Detect which cell encompasses the target text, then output its [X, Y] center coordinate. 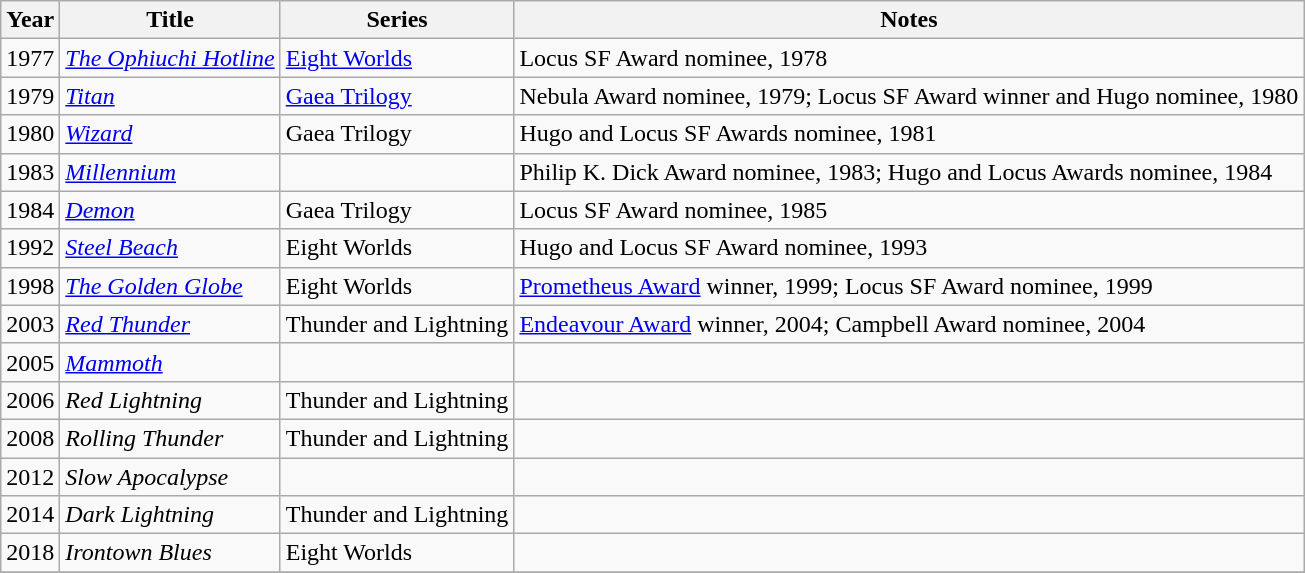
1977 [30, 58]
The Golden Globe [170, 286]
2003 [30, 324]
Wizard [170, 134]
Locus SF Award nominee, 1985 [909, 210]
1992 [30, 248]
2008 [30, 438]
Prometheus Award winner, 1999; Locus SF Award nominee, 1999 [909, 286]
Rolling Thunder [170, 438]
Endeavour Award winner, 2004; Campbell Award nominee, 2004 [909, 324]
Red Thunder [170, 324]
Series [397, 20]
2006 [30, 400]
Year [30, 20]
Irontown Blues [170, 553]
2012 [30, 477]
1983 [30, 172]
Titan [170, 96]
2005 [30, 362]
1979 [30, 96]
Hugo and Locus SF Award nominee, 1993 [909, 248]
Demon [170, 210]
1980 [30, 134]
Mammoth [170, 362]
Red Lightning [170, 400]
Philip K. Dick Award nominee, 1983; Hugo and Locus Awards nominee, 1984 [909, 172]
Title [170, 20]
Millennium [170, 172]
Slow Apocalypse [170, 477]
1984 [30, 210]
Nebula Award nominee, 1979; Locus SF Award winner and Hugo nominee, 1980 [909, 96]
2014 [30, 515]
Locus SF Award nominee, 1978 [909, 58]
Notes [909, 20]
2018 [30, 553]
Steel Beach [170, 248]
Dark Lightning [170, 515]
Hugo and Locus SF Awards nominee, 1981 [909, 134]
The Ophiuchi Hotline [170, 58]
1998 [30, 286]
